Extract the [X, Y] coordinate from the center of the cell holding the provided text.  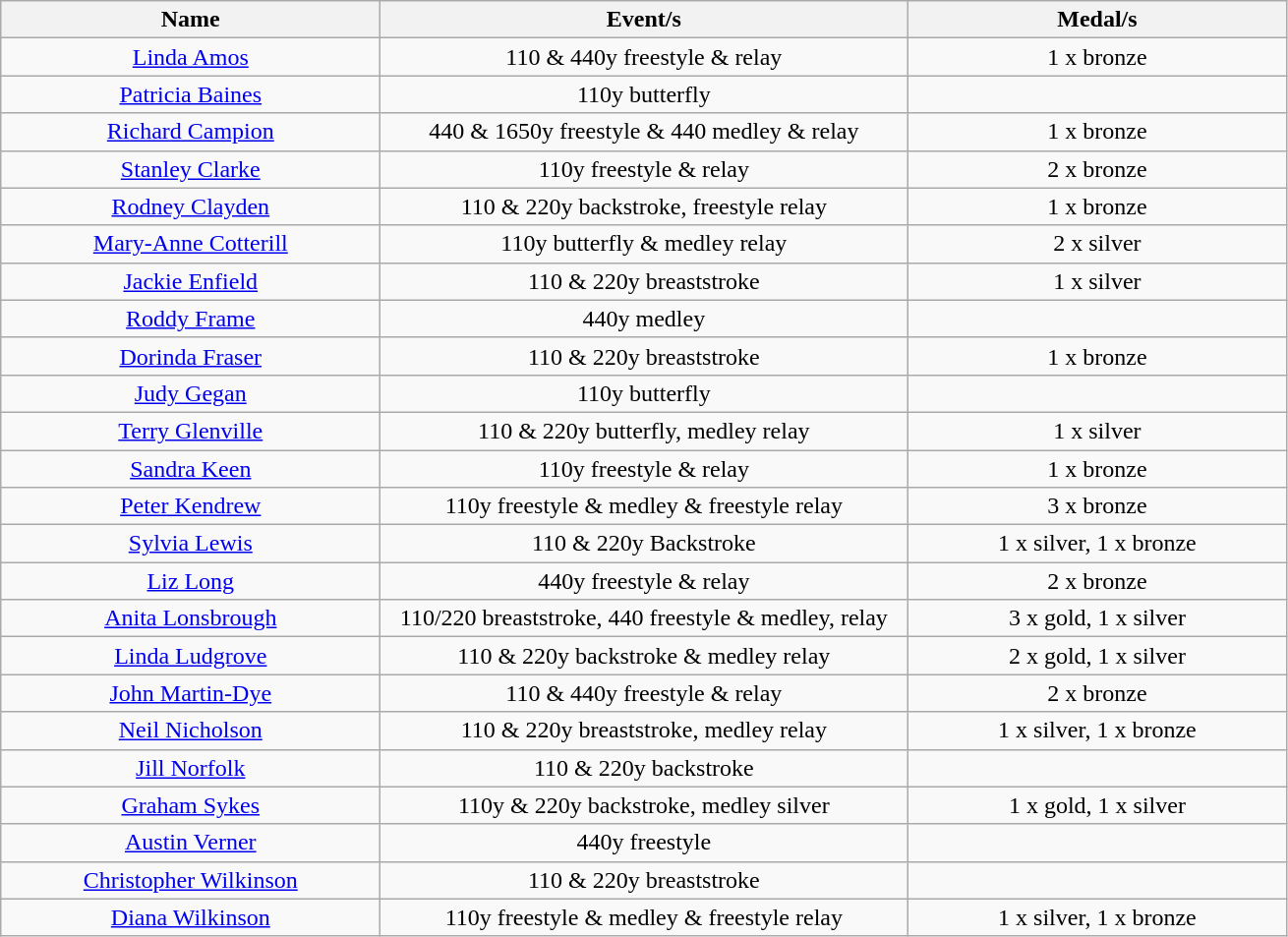
440y medley [644, 319]
Stanley Clarke [191, 169]
440 & 1650y freestyle & 440 medley & relay [644, 132]
110y butterfly & medley relay [644, 244]
Liz Long [191, 581]
110 & 220y backstroke & medley relay [644, 656]
Linda Ludgrove [191, 656]
Patricia Baines [191, 94]
Christopher Wilkinson [191, 880]
3 x bronze [1097, 506]
Diana Wilkinson [191, 917]
2 x silver [1097, 244]
Judy Gegan [191, 393]
110 & 220y butterfly, medley relay [644, 431]
Terry Glenville [191, 431]
Sylvia Lewis [191, 544]
Richard Campion [191, 132]
Anita Lonsbrough [191, 618]
110y & 220y backstroke, medley silver [644, 805]
Peter Kendrew [191, 506]
Jackie Enfield [191, 281]
Linda Amos [191, 57]
Medal/s [1097, 20]
Jill Norfolk [191, 768]
110 & 220y breaststroke, medley relay [644, 731]
2 x gold, 1 x silver [1097, 656]
110 & 220y Backstroke [644, 544]
1 x gold, 1 x silver [1097, 805]
John Martin-Dye [191, 693]
440y freestyle & relay [644, 581]
3 x gold, 1 x silver [1097, 618]
Dorinda Fraser [191, 356]
Austin Verner [191, 843]
Sandra Keen [191, 469]
Event/s [644, 20]
Graham Sykes [191, 805]
Name [191, 20]
Roddy Frame [191, 319]
Rodney Clayden [191, 206]
110/220 breaststroke, 440 freestyle & medley, relay [644, 618]
Neil Nicholson [191, 731]
110 & 220y backstroke, freestyle relay [644, 206]
Mary-Anne Cotterill [191, 244]
440y freestyle [644, 843]
110 & 220y backstroke [644, 768]
